For the text-containing cell, return its midpoint in (x, y) coordinate format. 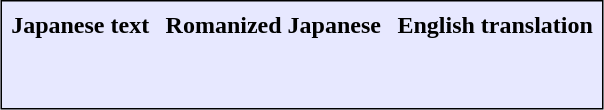
English translation (495, 25)
Japanese text (80, 25)
Romanized Japanese (273, 25)
